Extract the [x, y] coordinate from the center of the cell holding the provided text.  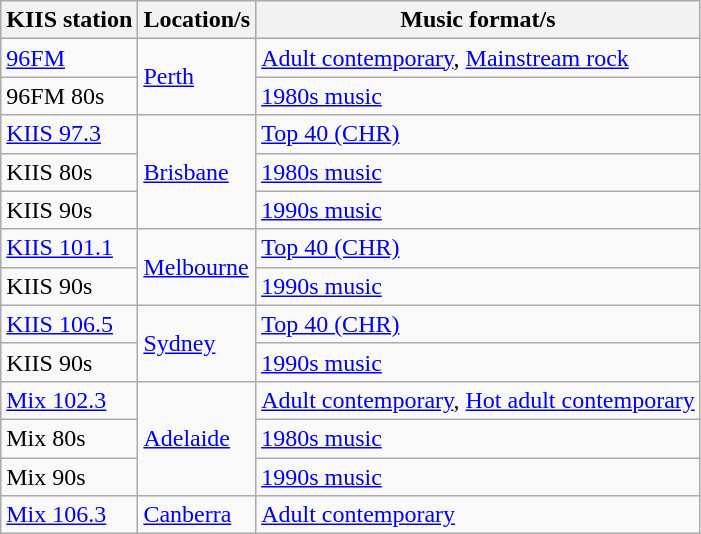
Adult contemporary [478, 515]
Sydney [197, 343]
KIIS 101.1 [70, 248]
Mix 90s [70, 477]
KIIS station [70, 20]
96FM [70, 58]
Adelaide [197, 438]
Music format/s [478, 20]
Adult contemporary, Mainstream rock [478, 58]
Brisbane [197, 172]
Location/s [197, 20]
KIIS 80s [70, 172]
96FM 80s [70, 96]
Adult contemporary, Hot adult contemporary [478, 400]
KIIS 106.5 [70, 324]
Melbourne [197, 267]
KIIS 97.3 [70, 134]
Mix 106.3 [70, 515]
Mix 80s [70, 438]
Mix 102.3 [70, 400]
Perth [197, 77]
Canberra [197, 515]
